Search for the cell housing the specified text and yield its (X, Y) center coordinate. 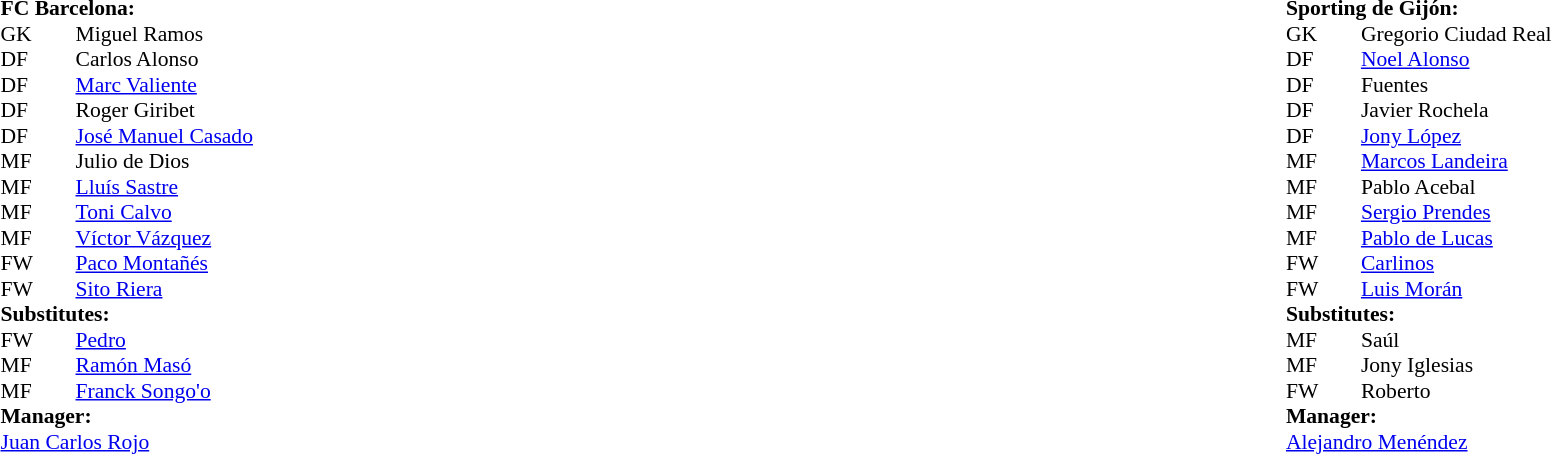
Carlinos (1456, 263)
Pablo de Lucas (1456, 238)
Miguel Ramos (164, 34)
Sito Riera (164, 289)
Franck Songo'o (164, 391)
Carlos Alonso (164, 59)
Jony López (1456, 136)
Luis Morán (1456, 289)
Toni Calvo (164, 213)
Jony Iglesias (1456, 365)
Paco Montañés (164, 263)
Noel Alonso (1456, 59)
Marc Valiente (164, 85)
Gregorio Ciudad Real (1456, 34)
Roger Giribet (164, 111)
Pablo Acebal (1456, 187)
Sergio Prendes (1456, 213)
Javier Rochela (1456, 111)
Roberto (1456, 391)
Saúl (1456, 340)
José Manuel Casado (164, 136)
Ramón Masó (164, 365)
Julio de Dios (164, 161)
Lluís Sastre (164, 187)
Víctor Vázquez (164, 238)
Marcos Landeira (1456, 161)
Pedro (164, 340)
Fuentes (1456, 85)
